From the cell containing the given text, extract its center point as (x, y) coordinate. 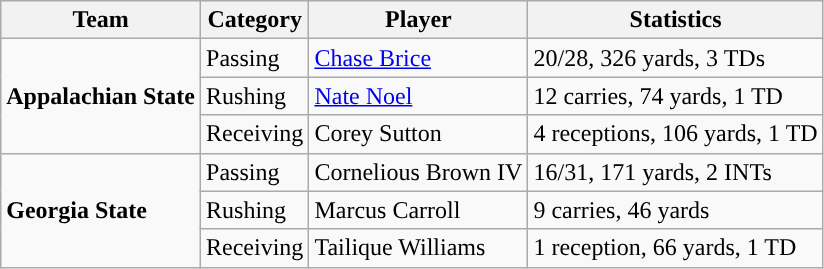
9 carries, 46 yards (676, 210)
16/31, 171 yards, 2 INTs (676, 172)
Team (101, 20)
Georgia State (101, 210)
Tailique Williams (418, 248)
Nate Noel (418, 96)
1 reception, 66 yards, 1 TD (676, 248)
Chase Brice (418, 58)
Appalachian State (101, 96)
Statistics (676, 20)
Cornelious Brown IV (418, 172)
Category (255, 20)
20/28, 326 yards, 3 TDs (676, 58)
Player (418, 20)
4 receptions, 106 yards, 1 TD (676, 134)
Corey Sutton (418, 134)
12 carries, 74 yards, 1 TD (676, 96)
Marcus Carroll (418, 210)
